Search for the cell housing the specified text and yield its [x, y] center coordinate. 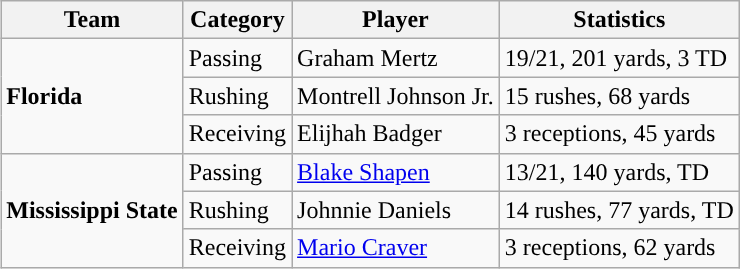
Mississippi State [92, 210]
19/21, 201 yards, 3 TD [619, 58]
Montrell Johnson Jr. [396, 96]
3 receptions, 62 yards [619, 248]
15 rushes, 68 yards [619, 96]
Player [396, 20]
Blake Shapen [396, 172]
Graham Mertz [396, 58]
13/21, 140 yards, TD [619, 172]
Florida [92, 96]
Elijhah Badger [396, 134]
Mario Craver [396, 248]
3 receptions, 45 yards [619, 134]
Johnnie Daniels [396, 210]
14 rushes, 77 yards, TD [619, 210]
Statistics [619, 20]
Team [92, 20]
Category [237, 20]
